Search for the cell housing the specified text and yield its [X, Y] center coordinate. 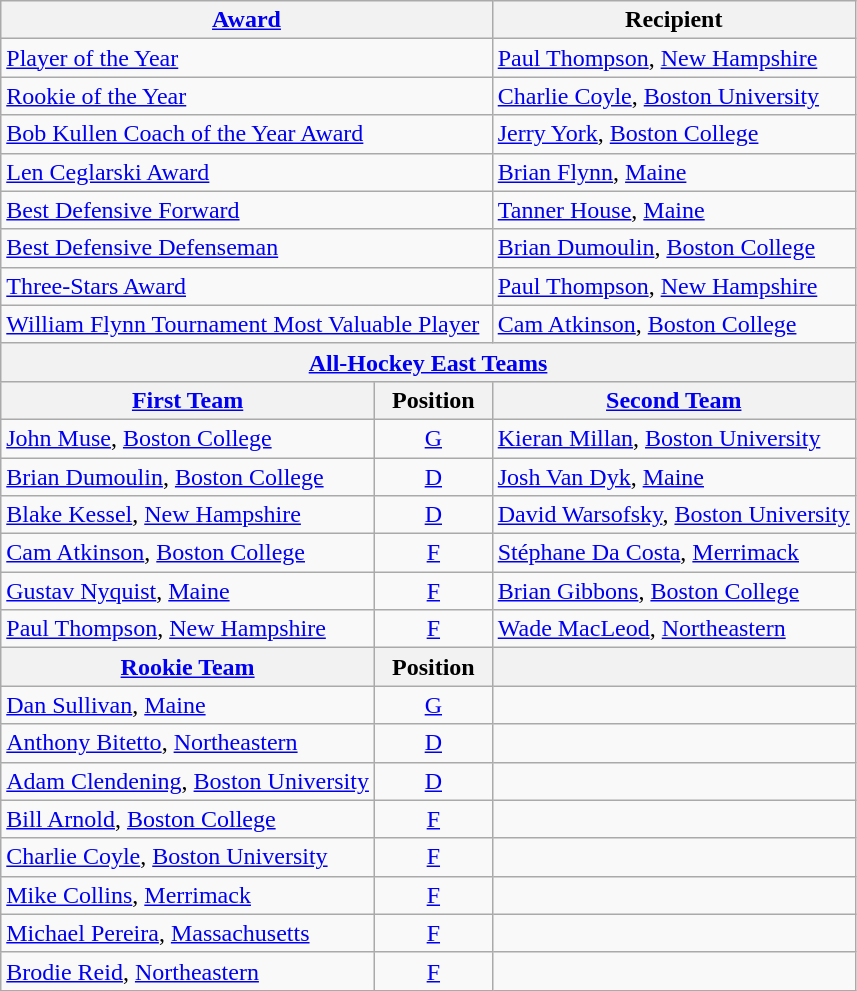
Anthony Bitetto, Northeastern [188, 743]
Brodie Reid, Northeastern [188, 971]
Three-Stars Award [246, 286]
Adam Clendening, Boston University [188, 781]
Michael Pereira, Massachusetts [188, 933]
Jerry York, Boston College [674, 134]
Wade MacLeod, Northeastern [674, 629]
Rookie Team [188, 667]
Award [246, 20]
David Warsofsky, Boston University [674, 515]
William Flynn Tournament Most Valuable Player [246, 324]
Brian Gibbons, Boston College [674, 591]
Len Ceglarski Award [246, 172]
Josh Van Dyk, Maine [674, 477]
Best Defensive Forward [246, 210]
All-Hockey East Teams [428, 362]
John Muse, Boston College [188, 438]
Tanner House, Maine [674, 210]
Dan Sullivan, Maine [188, 705]
Blake Kessel, New Hampshire [188, 515]
Second Team [674, 400]
Bill Arnold, Boston College [188, 819]
Best Defensive Defenseman [246, 248]
Stéphane Da Costa, Merrimack [674, 553]
Recipient [674, 20]
Bob Kullen Coach of the Year Award [246, 134]
Gustav Nyquist, Maine [188, 591]
Rookie of the Year [246, 96]
Kieran Millan, Boston University [674, 438]
Brian Flynn, Maine [674, 172]
Mike Collins, Merrimack [188, 895]
Player of the Year [246, 58]
First Team [188, 400]
